Return [x, y] of the center of cell containing provided text 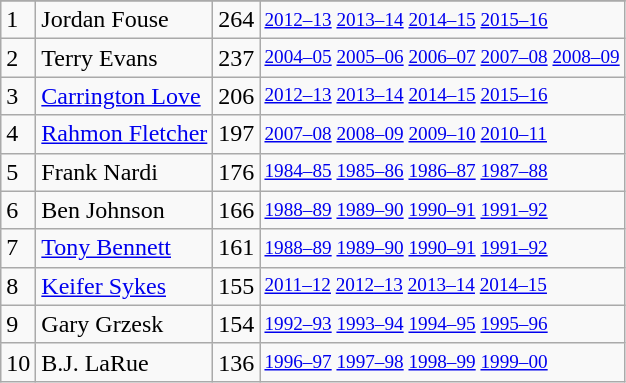
1996–97 1997–98 1998–99 1999–00 [442, 362]
206 [236, 96]
197 [236, 134]
1984–85 1985–86 1986–87 1987–88 [442, 172]
Rahmon Fletcher [124, 134]
8 [18, 286]
2004–05 2005–06 2006–07 2007–08 2008–09 [442, 58]
1 [18, 20]
Frank Nardi [124, 172]
Tony Bennett [124, 248]
1992–93 1993–94 1994–95 1995–96 [442, 324]
B.J. LaRue [124, 362]
2007–08 2008–09 2009–10 2010–11 [442, 134]
Gary Grzesk [124, 324]
176 [236, 172]
2011–12 2012–13 2013–14 2014–15 [442, 286]
161 [236, 248]
Terry Evans [124, 58]
Jordan Fouse [124, 20]
154 [236, 324]
166 [236, 210]
237 [236, 58]
4 [18, 134]
136 [236, 362]
264 [236, 20]
2 [18, 58]
Ben Johnson [124, 210]
Carrington Love [124, 96]
9 [18, 324]
5 [18, 172]
Keifer Sykes [124, 286]
3 [18, 96]
155 [236, 286]
6 [18, 210]
7 [18, 248]
10 [18, 362]
